Determine the (x, y) coordinate at the center of the cell enclosing the given text.  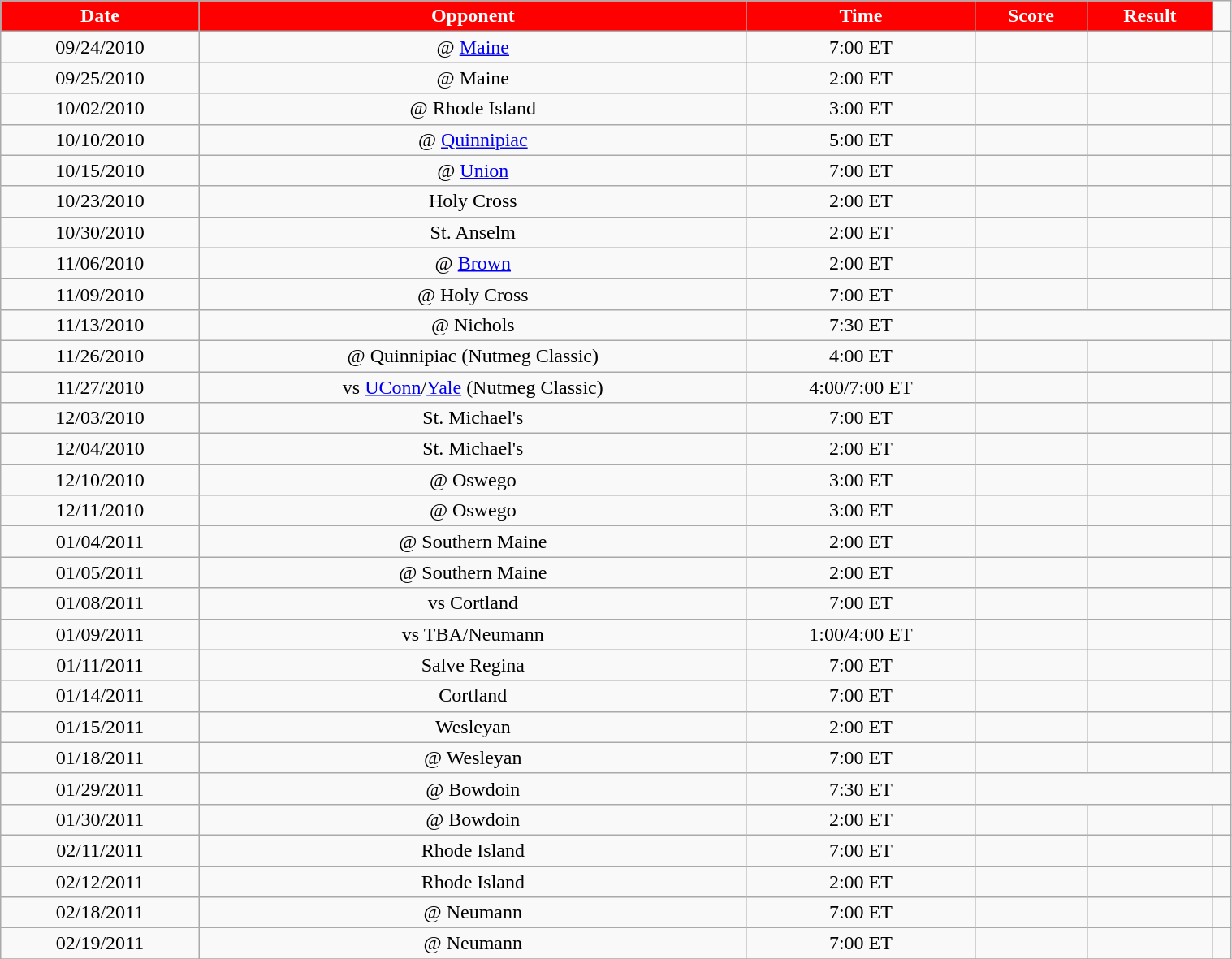
@ Rhode Island (473, 109)
01/11/2011 (100, 665)
11/13/2010 (100, 325)
11/09/2010 (100, 294)
5:00 ET (861, 140)
@ Wesleyan (473, 758)
01/08/2011 (100, 603)
02/12/2011 (100, 881)
10/02/2010 (100, 109)
01/18/2011 (100, 758)
St. Anselm (473, 232)
02/18/2011 (100, 913)
vs TBA/Neumann (473, 634)
1:00/4:00 ET (861, 634)
09/24/2010 (100, 47)
01/14/2011 (100, 696)
12/11/2010 (100, 511)
Cortland (473, 696)
@ Quinnipiac (473, 140)
Time (861, 16)
02/19/2011 (100, 944)
@ Holy Cross (473, 294)
@ Brown (473, 263)
10/10/2010 (100, 140)
09/25/2010 (100, 78)
@ Quinnipiac (Nutmeg Classic) (473, 356)
02/11/2011 (100, 850)
10/30/2010 (100, 232)
01/04/2011 (100, 542)
Wesleyan (473, 727)
vs UConn/Yale (Nutmeg Classic) (473, 387)
11/27/2010 (100, 387)
10/15/2010 (100, 171)
11/06/2010 (100, 263)
12/03/2010 (100, 418)
01/29/2011 (100, 788)
Salve Regina (473, 665)
Score (1031, 16)
4:00 ET (861, 356)
@ Nichols (473, 325)
01/15/2011 (100, 727)
10/23/2010 (100, 201)
4:00/7:00 ET (861, 387)
Holy Cross (473, 201)
01/05/2011 (100, 572)
11/26/2010 (100, 356)
vs Cortland (473, 603)
Date (100, 16)
01/09/2011 (100, 634)
Opponent (473, 16)
12/10/2010 (100, 480)
Result (1150, 16)
01/30/2011 (100, 819)
@ Union (473, 171)
12/04/2010 (100, 449)
